Find where the given text appears and provide that cell's center as (x, y) coordinate. 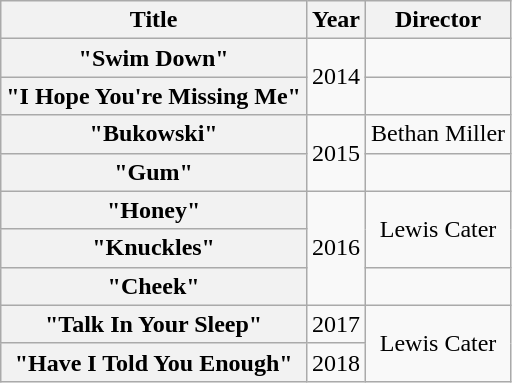
Director (438, 20)
"Honey" (154, 210)
2015 (336, 153)
"Swim Down" (154, 58)
2014 (336, 77)
2017 (336, 324)
"Gum" (154, 172)
"Knuckles" (154, 248)
2016 (336, 248)
"Talk In Your Sleep" (154, 324)
"Cheek" (154, 286)
"Bukowski" (154, 134)
"Have I Told You Enough" (154, 362)
Year (336, 20)
2018 (336, 362)
Bethan Miller (438, 134)
Title (154, 20)
"I Hope You're Missing Me" (154, 96)
